Provide the [X, Y] coordinate of the cell's center where the given text is located.  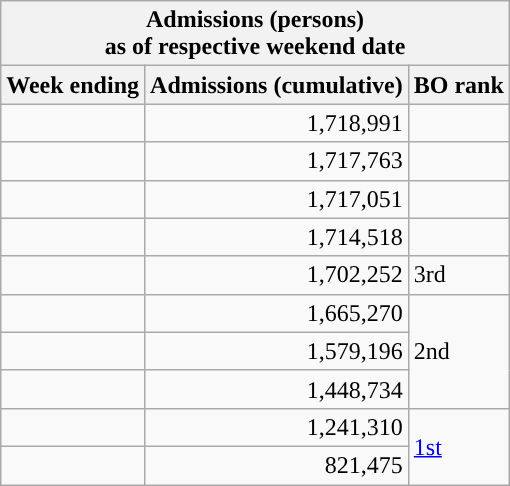
1,665,270 [277, 313]
1,579,196 [277, 351]
821,475 [277, 465]
1,714,518 [277, 237]
Admissions (cumulative) [277, 85]
Admissions (persons)as of respective weekend date [256, 34]
1st [458, 446]
1,717,763 [277, 161]
1,241,310 [277, 427]
1,718,991 [277, 123]
3rd [458, 275]
2nd [458, 351]
BO rank [458, 85]
1,702,252 [277, 275]
Week ending [73, 85]
1,717,051 [277, 199]
1,448,734 [277, 389]
